Detect which cell encompasses the target text, then output its [X, Y] center coordinate. 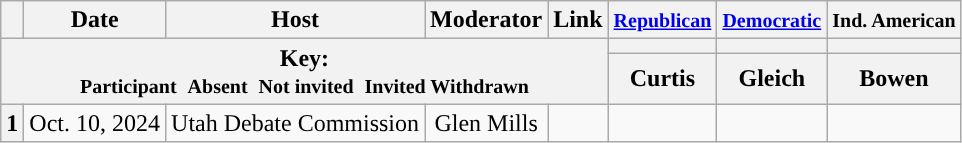
Date [95, 20]
Democratic [772, 20]
Republican [662, 20]
Link [578, 20]
Ind. American [894, 20]
Utah Debate Commission [296, 123]
Bowen [894, 78]
Glen Mills [486, 123]
Moderator [486, 20]
Gleich [772, 78]
Host [296, 20]
Curtis [662, 78]
Oct. 10, 2024 [95, 123]
1 [12, 123]
Key: Participant Absent Not invited Invited Withdrawn [304, 72]
